Identify which cell holds the provided text, then report its (x, y) central coordinate. 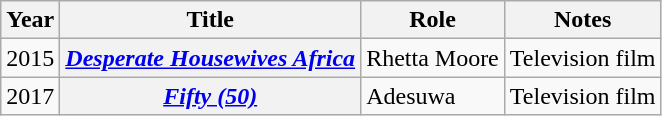
Rhetta Moore (433, 58)
Role (433, 20)
2017 (30, 96)
Adesuwa (433, 96)
Fifty (50) (210, 96)
Desperate Housewives Africa (210, 58)
Title (210, 20)
Notes (582, 20)
2015 (30, 58)
Year (30, 20)
